Search for the cell housing the specified text and yield its (X, Y) center coordinate. 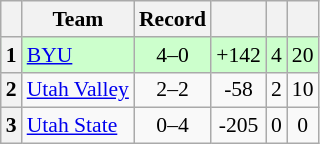
-58 (238, 90)
4 (276, 55)
Utah Valley (78, 90)
20 (303, 55)
2–2 (172, 90)
Record (172, 19)
+142 (238, 55)
0–4 (172, 126)
-205 (238, 126)
Utah State (78, 126)
10 (303, 90)
4–0 (172, 55)
Team (78, 19)
3 (12, 126)
1 (12, 55)
BYU (78, 55)
